Detect which cell encompasses the target text, then output its (X, Y) center coordinate. 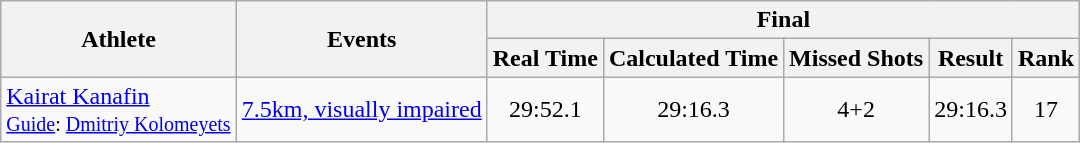
Final (783, 20)
Events (362, 39)
Real Time (545, 58)
7.5km, visually impaired (362, 110)
29:52.1 (545, 110)
Missed Shots (856, 58)
Calculated Time (693, 58)
Athlete (118, 39)
Kairat KanafinGuide: Dmitriy Kolomeyets (118, 110)
Rank (1046, 58)
Result (971, 58)
17 (1046, 110)
4+2 (856, 110)
